From the cell containing the given text, extract its center point as [x, y] coordinate. 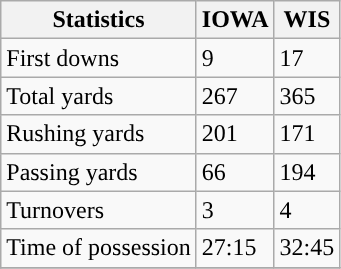
Total yards [99, 96]
32:45 [307, 248]
267 [235, 96]
Statistics [99, 20]
3 [235, 210]
4 [307, 210]
194 [307, 172]
365 [307, 96]
171 [307, 134]
IOWA [235, 20]
Turnovers [99, 210]
WIS [307, 20]
17 [307, 58]
27:15 [235, 248]
First downs [99, 58]
Rushing yards [99, 134]
Time of possession [99, 248]
66 [235, 172]
Passing yards [99, 172]
201 [235, 134]
9 [235, 58]
